Capture the cell that displays the provided text and extract its (x, y) central coordinate. 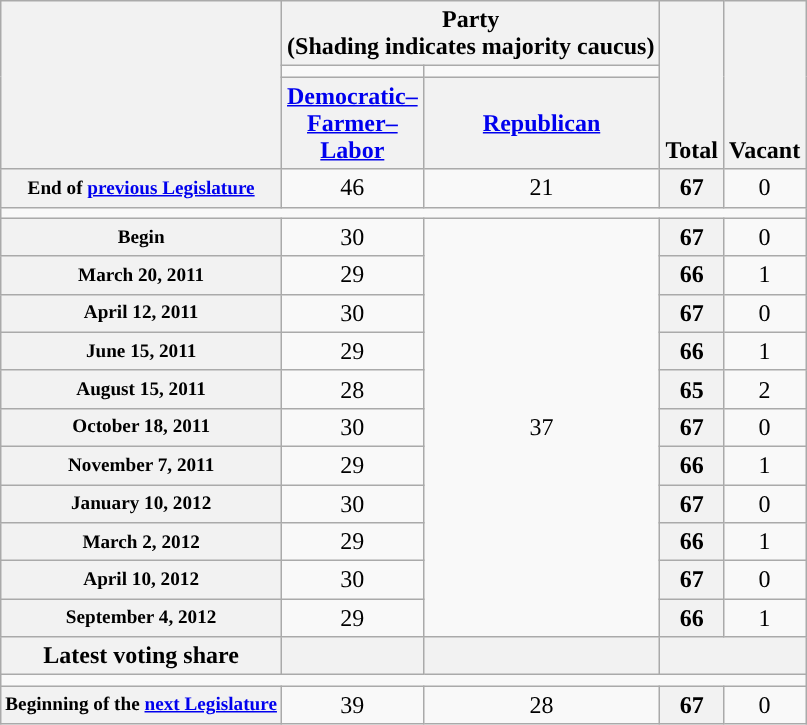
Party (Shading indicates majority caucus) (471, 34)
Begin (142, 237)
37 (542, 428)
Vacant (764, 85)
March 2, 2012 (142, 542)
April 10, 2012 (142, 580)
Republican (542, 123)
August 15, 2011 (142, 389)
Total (692, 85)
21 (542, 188)
November 7, 2011 (142, 465)
Democratic–Farmer–Labor (353, 123)
Latest voting share (142, 656)
January 10, 2012 (142, 503)
March 20, 2011 (142, 275)
Beginning of the next Legislature (142, 705)
September 4, 2012 (142, 618)
2 (764, 389)
April 12, 2011 (142, 313)
46 (353, 188)
End of previous Legislature (142, 188)
39 (353, 705)
June 15, 2011 (142, 351)
65 (692, 389)
October 18, 2011 (142, 427)
